From the cell containing the given text, extract its center point as [X, Y] coordinate. 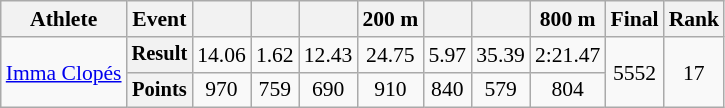
Imma Clopés [64, 72]
2:21.47 [568, 55]
840 [447, 90]
579 [500, 90]
24.75 [390, 55]
Final [634, 19]
14.06 [222, 55]
970 [222, 90]
Result [160, 55]
Points [160, 90]
800 m [568, 19]
200 m [390, 19]
Event [160, 19]
5.97 [447, 55]
759 [275, 90]
1.62 [275, 55]
690 [328, 90]
12.43 [328, 55]
Rank [694, 19]
Athlete [64, 19]
910 [390, 90]
5552 [634, 72]
17 [694, 72]
35.39 [500, 55]
804 [568, 90]
